Find where the given text appears and provide that cell's center as [X, Y] coordinate. 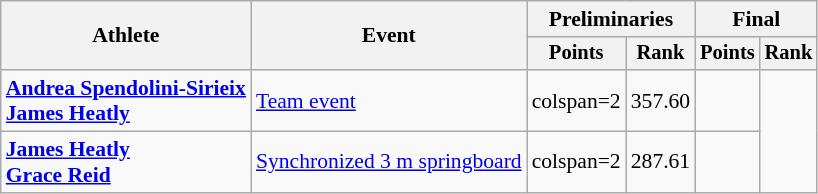
Preliminaries [612, 19]
Team event [389, 100]
Event [389, 36]
Synchronized 3 m springboard [389, 162]
357.60 [660, 100]
Athlete [126, 36]
287.61 [660, 162]
Andrea Spendolini-SirieixJames Heatly [126, 100]
Final [756, 19]
James HeatlyGrace Reid [126, 162]
